Search for the cell housing the specified text and yield its [X, Y] center coordinate. 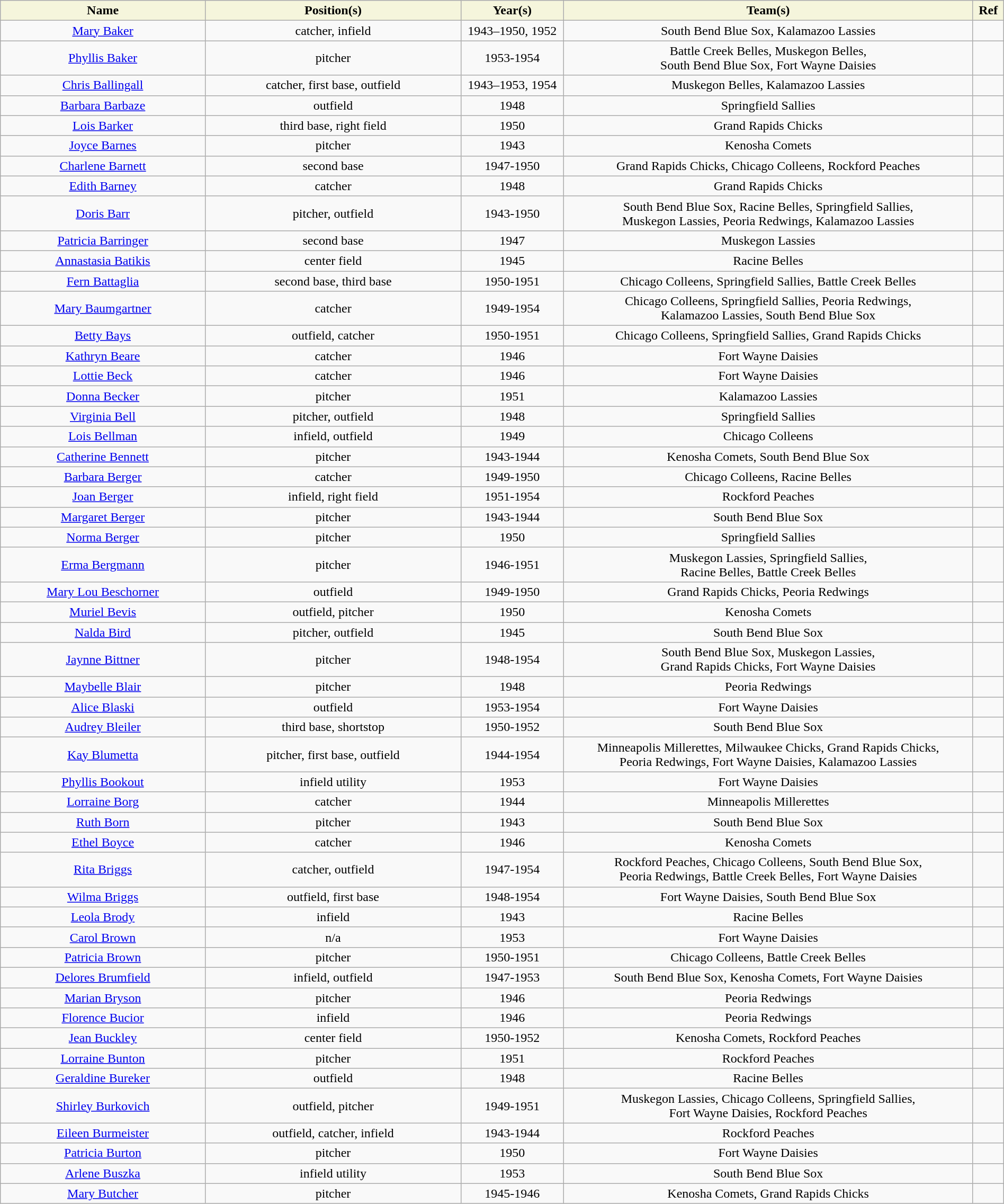
Alice Blaski [103, 707]
Carol Brown [103, 937]
Phyllis Baker [103, 58]
Shirley Burkovich [103, 1106]
1947-1950 [513, 166]
catcher, first base, outfield [333, 85]
Position(s) [333, 11]
Chicago Colleens, Springfield Sallies, Peoria Redwings, Kalamazoo Lassies, South Bend Blue Sox [768, 308]
Annastasia Batikis [103, 261]
Year(s) [513, 11]
Mary Baumgartner [103, 308]
Catherine Bennett [103, 457]
1947-1954 [513, 870]
outfield, catcher, infield [333, 1133]
Doris Barr [103, 213]
Lottie Beck [103, 376]
Kay Blumetta [103, 754]
second base, third base [333, 281]
Lois Bellman [103, 436]
Patricia Brown [103, 957]
Leola Brody [103, 917]
Joan Berger [103, 497]
Wilma Briggs [103, 897]
Muskegon Lassies [768, 240]
Florence Bucior [103, 1018]
Fern Battaglia [103, 281]
1949-1954 [513, 308]
outfield, catcher [333, 336]
1951-1954 [513, 497]
Battle Creek Belles, Muskegon Belles,South Bend Blue Sox, Fort Wayne Daisies [768, 58]
Nalda Bird [103, 632]
Mary Baker [103, 31]
Virginia Bell [103, 416]
Kathryn Beare [103, 356]
Betty Bays [103, 336]
Kalamazoo Lassies [768, 396]
Jean Buckley [103, 1038]
Marian Bryson [103, 997]
Joyce Barnes [103, 146]
South Bend Blue Sox, Kalamazoo Lassies [768, 31]
1946-1951 [513, 565]
Maybelle Blair [103, 687]
pitcher, first base, outfield [333, 754]
Patricia Burton [103, 1153]
1944-1954 [513, 754]
Donna Becker [103, 396]
third base, right field [333, 126]
Muriel Bevis [103, 612]
Mary Lou Beschorner [103, 592]
1944 [513, 802]
Patricia Barringer [103, 240]
Ruth Born [103, 822]
Chicago Colleens, Racine Belles [768, 477]
Minneapolis Millerettes [768, 802]
Lois Barker [103, 126]
Edith Barney [103, 186]
outfield, first base [333, 897]
1949 [513, 436]
Name [103, 11]
1943–1953, 1954 [513, 85]
Phyllis Bookout [103, 782]
Mary Butcher [103, 1193]
catcher, infield [333, 31]
South Bend Blue Sox, Muskegon Lassies, Grand Rapids Chicks, Fort Wayne Daisies [768, 660]
Chris Ballingall [103, 85]
Audrey Bleiler [103, 727]
South Bend Blue Sox, Kenosha Comets, Fort Wayne Daisies [768, 977]
Kenosha Comets, Grand Rapids Chicks [768, 1193]
Chicago Colleens, Springfield Sallies, Grand Rapids Chicks [768, 336]
1943-1950 [513, 213]
Delores Brumfield [103, 977]
infield, right field [333, 497]
South Bend Blue Sox, Racine Belles, Springfield Sallies,Muskegon Lassies, Peoria Redwings, Kalamazoo Lassies [768, 213]
Arlene Buszka [103, 1173]
1947 [513, 240]
Charlene Barnett [103, 166]
Kenosha Comets, Rockford Peaches [768, 1038]
Geraldine Bureker [103, 1078]
Eileen Burmeister [103, 1133]
Muskegon Belles, Kalamazoo Lassies [768, 85]
1945-1946 [513, 1193]
Chicago Colleens, Springfield Sallies, Battle Creek Belles [768, 281]
1947-1953 [513, 977]
Muskegon Lassies, Springfield Sallies,Racine Belles, Battle Creek Belles [768, 565]
Margaret Berger [103, 517]
Chicago Colleens, Battle Creek Belles [768, 957]
Ref [988, 11]
Lorraine Bunton [103, 1058]
Rita Briggs [103, 870]
Chicago Colleens [768, 436]
1949-1951 [513, 1106]
1943–1950, 1952 [513, 31]
Muskegon Lassies, Chicago Colleens, Springfield Sallies, Fort Wayne Daisies, Rockford Peaches [768, 1106]
catcher, outfield [333, 870]
Grand Rapids Chicks, Chicago Colleens, Rockford Peaches [768, 166]
Kenosha Comets, South Bend Blue Sox [768, 457]
Grand Rapids Chicks, Peoria Redwings [768, 592]
Jaynne Bittner [103, 660]
Team(s) [768, 11]
Fort Wayne Daisies, South Bend Blue Sox [768, 897]
Ethel Boyce [103, 842]
Lorraine Borg [103, 802]
Barbara Barbaze [103, 105]
Norma Berger [103, 537]
Barbara Berger [103, 477]
n/a [333, 937]
Minneapolis Millerettes, Milwaukee Chicks, Grand Rapids Chicks, Peoria Redwings, Fort Wayne Daisies, Kalamazoo Lassies [768, 754]
third base, shortstop [333, 727]
Rockford Peaches, Chicago Colleens, South Bend Blue Sox, Peoria Redwings, Battle Creek Belles, Fort Wayne Daisies [768, 870]
Erma Bergmann [103, 565]
